Scan for the cell matching the given text and deliver its [X, Y] coordinate at center. 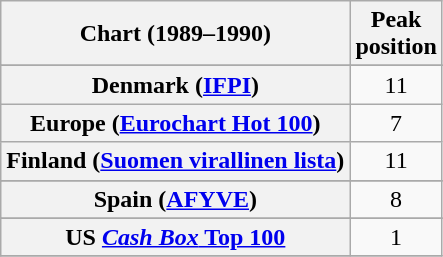
Finland (Suomen virallinen lista) [176, 161]
7 [396, 123]
Chart (1989–1990) [176, 34]
Europe (Eurochart Hot 100) [176, 123]
8 [396, 199]
Spain (AFYVE) [176, 199]
1 [396, 237]
US Cash Box Top 100 [176, 237]
Peakposition [396, 34]
Denmark (IFPI) [176, 85]
